For the text-containing cell, return its midpoint in (x, y) coordinate format. 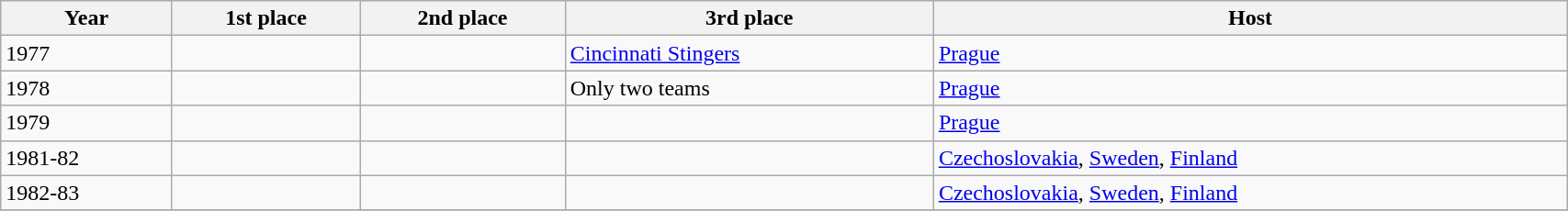
Year (86, 18)
1981-82 (86, 158)
3rd place (750, 18)
1st place (265, 18)
Cincinnati Stingers (750, 53)
1977 (86, 53)
Only two teams (750, 88)
1982-83 (86, 193)
1978 (86, 88)
Host (1249, 18)
1979 (86, 123)
2nd place (463, 18)
